Locate the cell with the specified text and output its (X, Y) center coordinate. 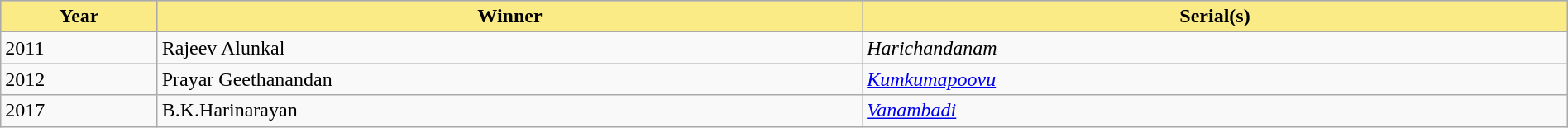
2012 (79, 79)
Serial(s) (1216, 17)
Year (79, 17)
Winner (509, 17)
B.K.Harinarayan (509, 111)
2017 (79, 111)
Prayar Geethanandan (509, 79)
Vanambadi (1216, 111)
Rajeev Alunkal (509, 48)
Harichandanam (1216, 48)
Kumkumapoovu (1216, 79)
2011 (79, 48)
